From the cell containing the given text, extract its center point as [X, Y] coordinate. 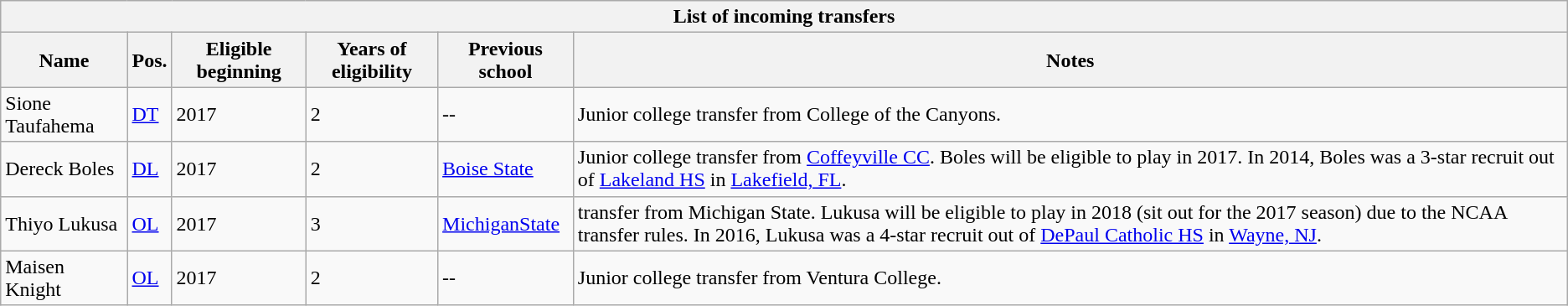
List of incoming transfers [784, 17]
Eligible beginning [239, 60]
Pos. [149, 60]
MichiganState [506, 223]
DT [149, 114]
3 [372, 223]
Junior college transfer from College of the Canyons. [1070, 114]
Previous school [506, 60]
Junior college transfer from Ventura College. [1070, 278]
Boise State [506, 169]
Sione Taufahema [64, 114]
Name [64, 60]
DL [149, 169]
Notes [1070, 60]
Dereck Boles [64, 169]
Years of eligibility [372, 60]
Thiyo Lukusa [64, 223]
Maisen Knight [64, 278]
